Extract the (X, Y) coordinate from the center of the cell holding the provided text.  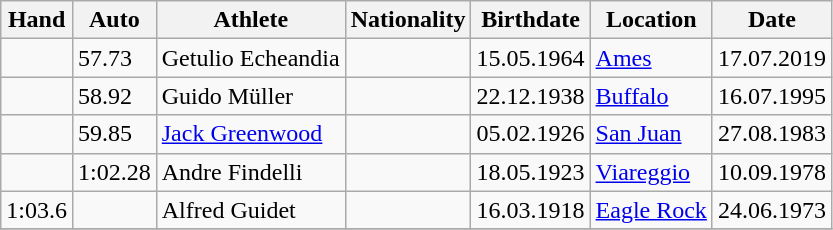
Alfred Guidet (250, 210)
Eagle Rock (651, 210)
1:02.28 (114, 172)
Athlete (250, 20)
24.06.1973 (772, 210)
Ames (651, 58)
15.05.1964 (530, 58)
San Juan (651, 134)
27.08.1983 (772, 134)
Nationality (408, 20)
Getulio Echeandia (250, 58)
1:03.6 (37, 210)
57.73 (114, 58)
Date (772, 20)
10.09.1978 (772, 172)
Guido Müller (250, 96)
Jack Greenwood (250, 134)
Hand (37, 20)
16.07.1995 (772, 96)
Andre Findelli (250, 172)
22.12.1938 (530, 96)
17.07.2019 (772, 58)
05.02.1926 (530, 134)
Buffalo (651, 96)
Viareggio (651, 172)
18.05.1923 (530, 172)
Location (651, 20)
Birthdate (530, 20)
Auto (114, 20)
59.85 (114, 134)
58.92 (114, 96)
16.03.1918 (530, 210)
